Pinpoint the cell where the given text exists, returning its (x, y) midpoint coordinate. 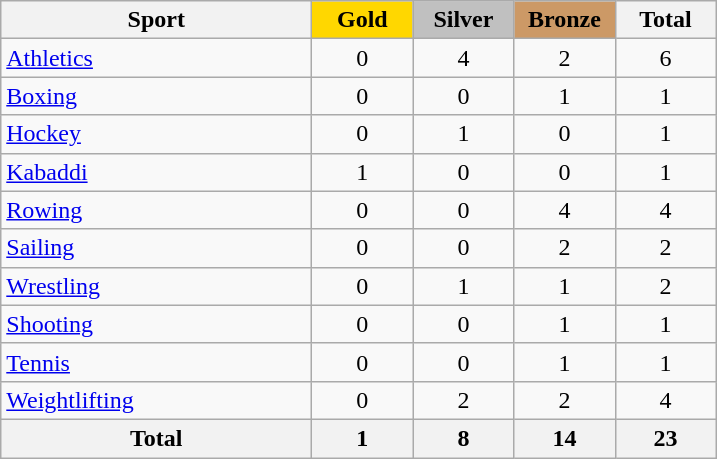
Athletics (156, 58)
Shooting (156, 324)
Hockey (156, 134)
8 (464, 438)
14 (564, 438)
Sport (156, 20)
Bronze (564, 20)
Wrestling (156, 286)
Sailing (156, 248)
Gold (362, 20)
6 (666, 58)
Kabaddi (156, 172)
Weightlifting (156, 400)
Tennis (156, 362)
Rowing (156, 210)
Silver (464, 20)
23 (666, 438)
Boxing (156, 96)
